Pinpoint the cell where the given text exists, returning its (X, Y) midpoint coordinate. 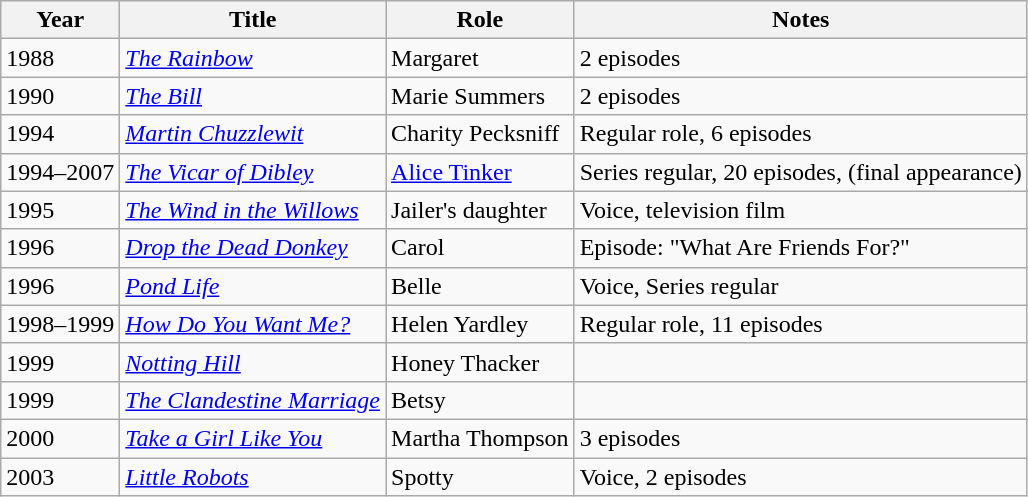
The Vicar of Dibley (253, 172)
1988 (60, 58)
Margaret (480, 58)
How Do You Want Me? (253, 324)
2000 (60, 438)
Drop the Dead Donkey (253, 248)
1994–2007 (60, 172)
1994 (60, 134)
Voice, Series regular (800, 286)
The Bill (253, 96)
1998–1999 (60, 324)
Role (480, 20)
The Clandestine Marriage (253, 400)
The Wind in the Willows (253, 210)
Episode: "What Are Friends For?" (800, 248)
Series regular, 20 episodes, (final appearance) (800, 172)
Helen Yardley (480, 324)
Pond Life (253, 286)
1995 (60, 210)
Voice, 2 episodes (800, 477)
Notting Hill (253, 362)
Honey Thacker (480, 362)
Notes (800, 20)
Martin Chuzzlewit (253, 134)
Belle (480, 286)
1990 (60, 96)
Regular role, 11 episodes (800, 324)
Spotty (480, 477)
Year (60, 20)
The Rainbow (253, 58)
Regular role, 6 episodes (800, 134)
Voice, television film (800, 210)
Little Robots (253, 477)
Betsy (480, 400)
Marie Summers (480, 96)
Title (253, 20)
Jailer's daughter (480, 210)
Alice Tinker (480, 172)
Martha Thompson (480, 438)
Carol (480, 248)
3 episodes (800, 438)
Take a Girl Like You (253, 438)
2003 (60, 477)
Charity Pecksniff (480, 134)
